From the cell containing the given text, extract its center point as (x, y) coordinate. 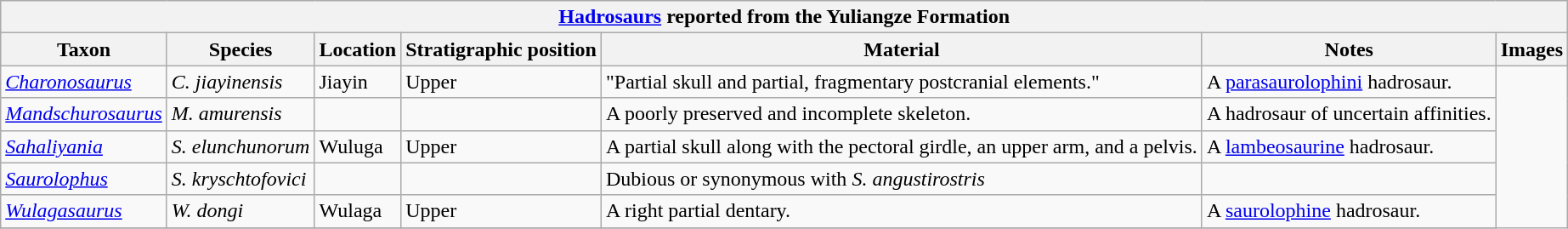
A parasaurolophini hadrosaur. (1349, 82)
S. elunchunorum (241, 146)
Mandschurosaurus (84, 114)
Species (241, 49)
Hadrosaurs reported from the Yuliangze Formation (784, 17)
Material (901, 49)
Wulagasaurus (84, 211)
S. kryschtofovici (241, 179)
Taxon (84, 49)
Images (1531, 49)
Charonosaurus (84, 82)
Jiayin (358, 82)
Sahaliyania (84, 146)
Wuluga (358, 146)
Location (358, 49)
C. jiayinensis (241, 82)
A partial skull along with the pectoral girdle, an upper arm, and a pelvis. (901, 146)
Dubious or synonymous with S. angustirostris (901, 179)
A hadrosaur of uncertain affinities. (1349, 114)
Stratigraphic position (501, 49)
A lambeosaurine hadrosaur. (1349, 146)
Saurolophus (84, 179)
A saurolophine hadrosaur. (1349, 211)
A right partial dentary. (901, 211)
A poorly preserved and incomplete skeleton. (901, 114)
Notes (1349, 49)
W. dongi (241, 211)
M. amurensis (241, 114)
Wulaga (358, 211)
"Partial skull and partial, fragmentary postcranial elements." (901, 82)
